Provide the (X, Y) coordinate of the cell's center where the given text is located.  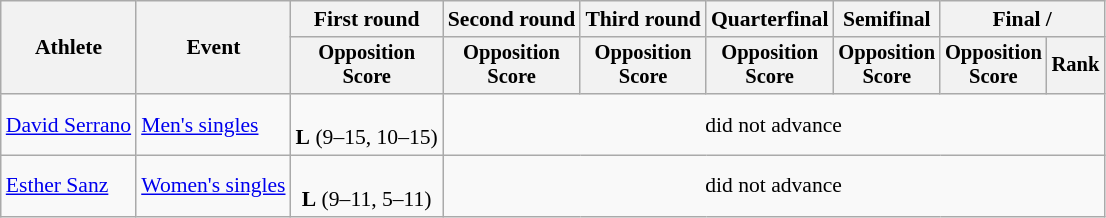
Rank (1076, 66)
Semifinal (886, 19)
Quarterfinal (770, 19)
Women's singles (213, 186)
Men's singles (213, 124)
Esther Sanz (68, 186)
David Serrano (68, 124)
First round (367, 19)
Athlete (68, 48)
Event (213, 48)
Second round (512, 19)
Final / (1022, 19)
Third round (643, 19)
L (9–15, 10–15) (367, 124)
L (9–11, 5–11) (367, 186)
